Return [X, Y] of the center of cell containing provided text 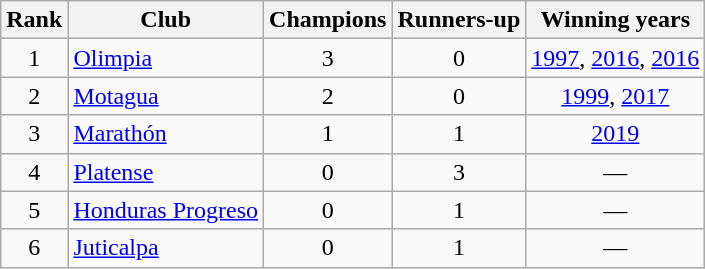
5 [34, 210]
4 [34, 172]
6 [34, 248]
Honduras Progreso [166, 210]
1997, 2016, 2016 [616, 58]
Club [166, 20]
Runners-up [459, 20]
Olimpia [166, 58]
Rank [34, 20]
Motagua [166, 96]
Champions [328, 20]
Juticalpa [166, 248]
2019 [616, 134]
1999, 2017 [616, 96]
Winning years [616, 20]
Platense [166, 172]
Marathón [166, 134]
